Find where the given text appears and provide that cell's center as (x, y) coordinate. 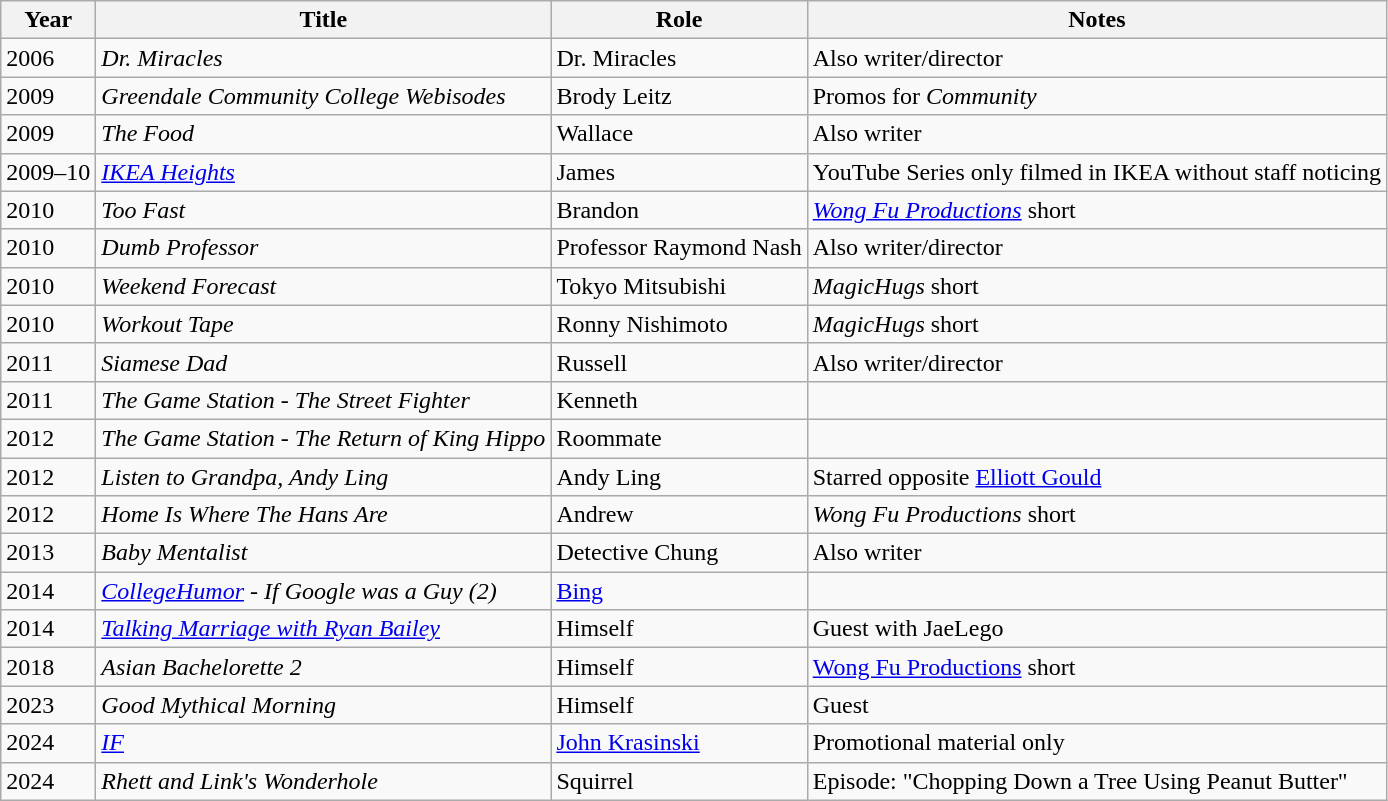
YouTube Series only filmed in IKEA without staff noticing (1096, 172)
Listen to Grandpa, Andy Ling (324, 477)
2023 (48, 705)
Asian Bachelorette 2 (324, 667)
Professor Raymond Nash (679, 248)
2018 (48, 667)
Role (679, 20)
Siamese Dad (324, 362)
Brody Leitz (679, 96)
Baby Mentalist (324, 553)
The Game Station - The Street Fighter (324, 400)
2009–10 (48, 172)
Wallace (679, 134)
Notes (1096, 20)
2013 (48, 553)
Dumb Professor (324, 248)
John Krasinski (679, 743)
Guest (1096, 705)
Greendale Community College Webisodes (324, 96)
The Food (324, 134)
Tokyo Mitsubishi (679, 286)
IKEA Heights (324, 172)
Home Is Where The Hans Are (324, 515)
Too Fast (324, 210)
Roommate (679, 438)
The Game Station - The Return of King Hippo (324, 438)
Promotional material only (1096, 743)
James (679, 172)
Andy Ling (679, 477)
Detective Chung (679, 553)
Brandon (679, 210)
Talking Marriage with Ryan Bailey (324, 629)
Ronny Nishimoto (679, 324)
2006 (48, 58)
Weekend Forecast (324, 286)
Workout Tape (324, 324)
Year (48, 20)
Title (324, 20)
CollegeHumor - If Google was a Guy (2) (324, 591)
Good Mythical Morning (324, 705)
IF (324, 743)
Guest with JaeLego (1096, 629)
Bing (679, 591)
Andrew (679, 515)
Rhett and Link's Wonderhole (324, 781)
Russell (679, 362)
Promos for Community (1096, 96)
Episode: "Chopping Down a Tree Using Peanut Butter" (1096, 781)
Kenneth (679, 400)
Starred opposite Elliott Gould (1096, 477)
Squirrel (679, 781)
